Identify which cell holds the provided text, then report its [X, Y] central coordinate. 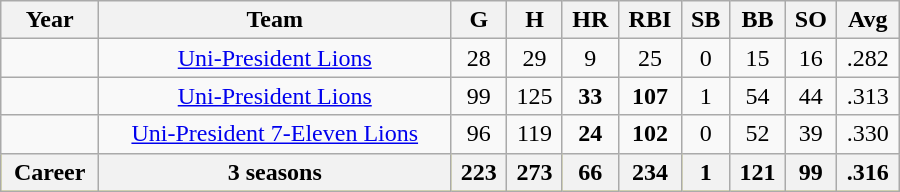
125 [535, 96]
25 [650, 58]
102 [650, 134]
HR [590, 20]
273 [535, 172]
Uni-President 7-Eleven Lions [275, 134]
Avg [868, 20]
.282 [868, 58]
29 [535, 58]
SO [810, 20]
SB [706, 20]
9 [590, 58]
H [535, 20]
28 [479, 58]
BB [758, 20]
39 [810, 134]
223 [479, 172]
16 [810, 58]
.330 [868, 134]
RBI [650, 20]
33 [590, 96]
G [479, 20]
54 [758, 96]
Year [50, 20]
119 [535, 134]
66 [590, 172]
.316 [868, 172]
3 seasons [275, 172]
24 [590, 134]
234 [650, 172]
96 [479, 134]
Team [275, 20]
15 [758, 58]
44 [810, 96]
107 [650, 96]
52 [758, 134]
121 [758, 172]
Career [50, 172]
.313 [868, 96]
